Search for the cell housing the specified text and yield its (X, Y) center coordinate. 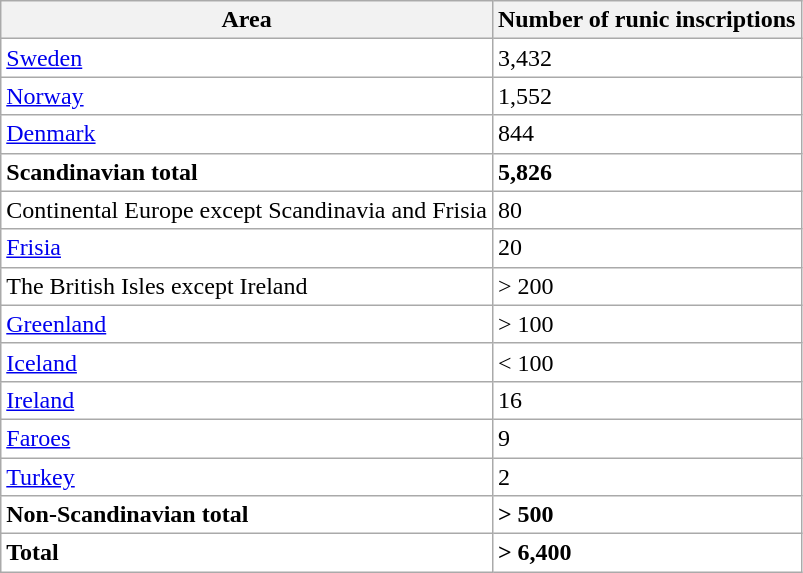
Area (247, 20)
9 (646, 438)
Denmark (247, 134)
2 (646, 477)
< 100 (646, 362)
3,432 (646, 58)
16 (646, 400)
The British Isles except Ireland (247, 286)
Ireland (247, 400)
Greenland (247, 324)
Total (247, 553)
Continental Europe except Scandinavia and Frisia (247, 210)
> 6,400 (646, 553)
20 (646, 248)
Scandinavian total (247, 172)
Turkey (247, 477)
> 500 (646, 515)
Non-Scandinavian total (247, 515)
Iceland (247, 362)
> 100 (646, 324)
5,826 (646, 172)
Number of runic inscriptions (646, 20)
844 (646, 134)
Frisia (247, 248)
1,552 (646, 96)
> 200 (646, 286)
80 (646, 210)
Norway (247, 96)
Sweden (247, 58)
Faroes (247, 438)
